Detect which cell encompasses the target text, then output its (x, y) center coordinate. 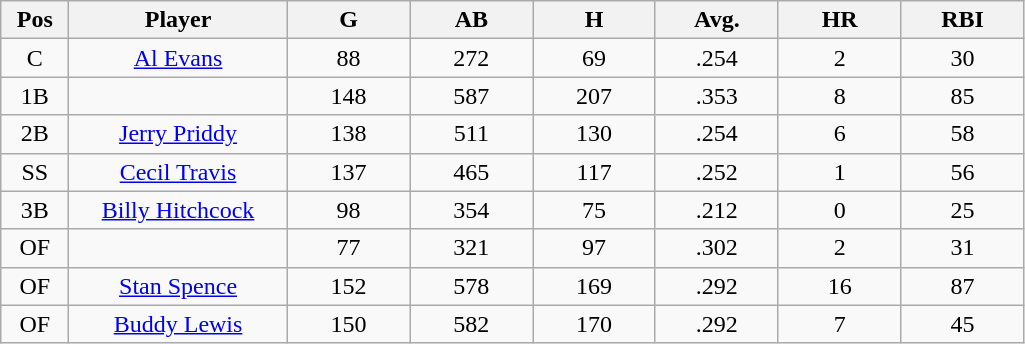
45 (962, 324)
H (594, 20)
.212 (716, 210)
170 (594, 324)
Pos (35, 20)
354 (472, 210)
272 (472, 58)
130 (594, 134)
Player (178, 20)
Cecil Travis (178, 172)
Buddy Lewis (178, 324)
69 (594, 58)
Al Evans (178, 58)
1B (35, 96)
587 (472, 96)
RBI (962, 20)
88 (348, 58)
HR (840, 20)
25 (962, 210)
58 (962, 134)
152 (348, 286)
75 (594, 210)
148 (348, 96)
30 (962, 58)
6 (840, 134)
Avg. (716, 20)
0 (840, 210)
1 (840, 172)
.353 (716, 96)
56 (962, 172)
87 (962, 286)
Stan Spence (178, 286)
97 (594, 248)
207 (594, 96)
.302 (716, 248)
465 (472, 172)
511 (472, 134)
98 (348, 210)
C (35, 58)
117 (594, 172)
578 (472, 286)
582 (472, 324)
G (348, 20)
77 (348, 248)
AB (472, 20)
16 (840, 286)
137 (348, 172)
169 (594, 286)
2B (35, 134)
8 (840, 96)
Jerry Priddy (178, 134)
85 (962, 96)
138 (348, 134)
3B (35, 210)
7 (840, 324)
SS (35, 172)
321 (472, 248)
.252 (716, 172)
Billy Hitchcock (178, 210)
31 (962, 248)
150 (348, 324)
